From the cell containing the given text, extract its center point as [x, y] coordinate. 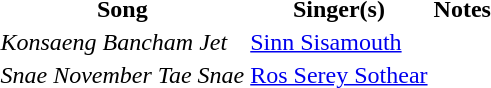
Sinn Sisamouth [339, 42]
